Capture the cell that displays the provided text and extract its [x, y] central coordinate. 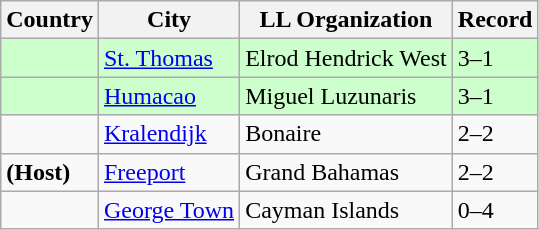
Elrod Hendrick West [346, 58]
LL Organization [346, 20]
George Town [168, 210]
Cayman Islands [346, 210]
0–4 [495, 210]
Humacao [168, 96]
Grand Bahamas [346, 172]
Freeport [168, 172]
Bonaire [346, 134]
Country [50, 20]
St. Thomas [168, 58]
Kralendijk [168, 134]
City [168, 20]
Miguel Luzunaris [346, 96]
(Host) [50, 172]
Record [495, 20]
